From the cell containing the given text, extract its center point as [X, Y] coordinate. 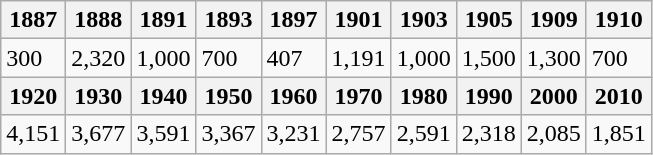
2,085 [554, 134]
1,851 [618, 134]
3,231 [294, 134]
3,591 [164, 134]
1930 [98, 96]
1950 [228, 96]
1887 [34, 20]
1990 [488, 96]
2000 [554, 96]
407 [294, 58]
1,300 [554, 58]
1960 [294, 96]
1920 [34, 96]
1970 [358, 96]
300 [34, 58]
1891 [164, 20]
1,500 [488, 58]
1893 [228, 20]
1905 [488, 20]
2,320 [98, 58]
1940 [164, 96]
2,318 [488, 134]
3,367 [228, 134]
2,591 [424, 134]
1903 [424, 20]
2010 [618, 96]
3,677 [98, 134]
2,757 [358, 134]
1888 [98, 20]
1909 [554, 20]
1910 [618, 20]
1901 [358, 20]
4,151 [34, 134]
1980 [424, 96]
1,191 [358, 58]
1897 [294, 20]
